Determine the [X, Y] coordinate at the center of the cell enclosing the given text.  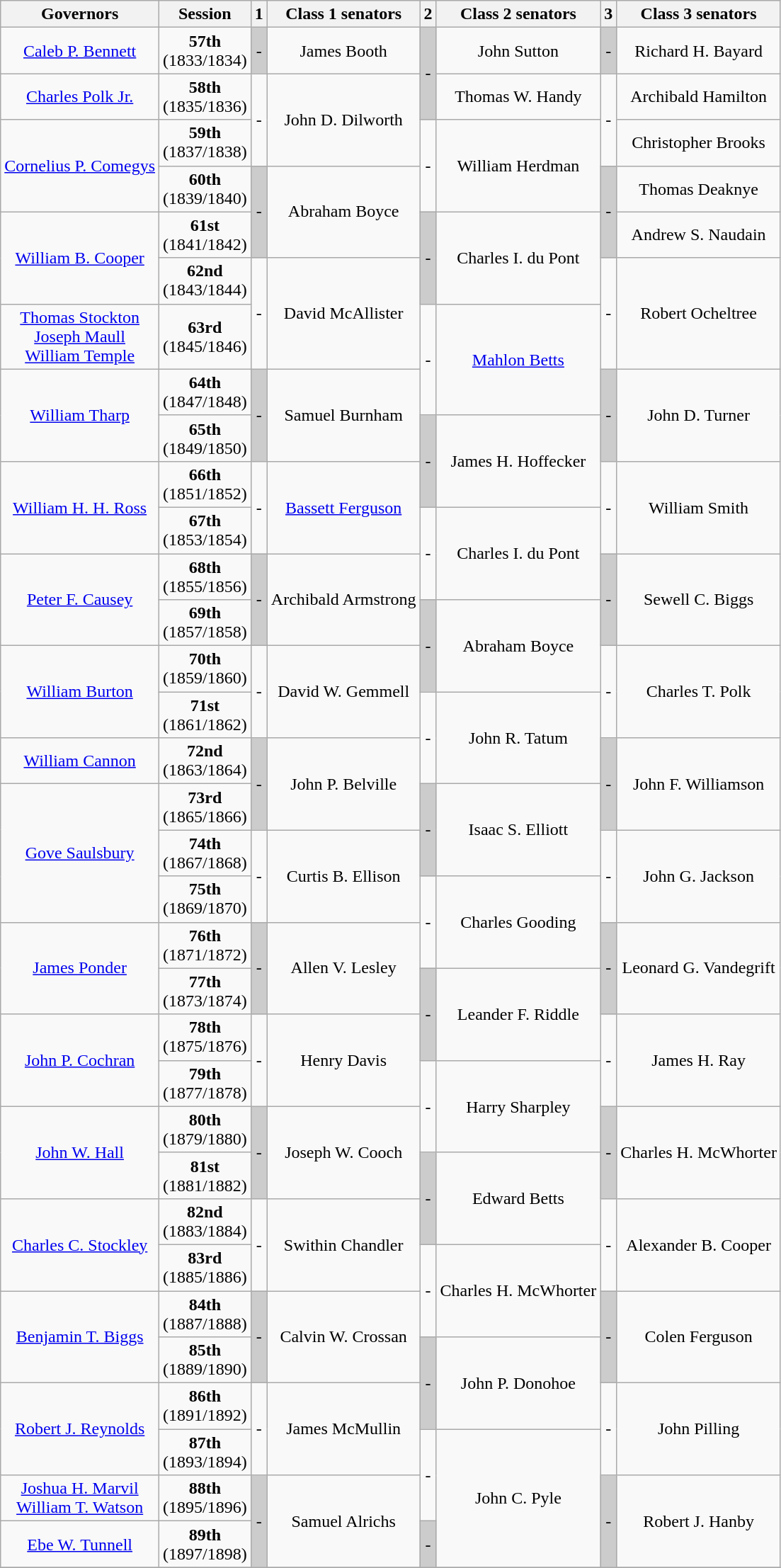
78th(1875/1876) [205, 1037]
88th(1895/1896) [205, 1499]
John D. Turner [699, 415]
64th(1847/1848) [205, 392]
James Booth [343, 51]
75th(1869/1870) [205, 899]
Andrew S. Naudain [699, 235]
Richard H. Bayard [699, 51]
Allen V. Lesley [343, 968]
77th(1873/1874) [205, 992]
Thomas W. Handy [518, 96]
Edward Betts [518, 1198]
Henry Davis [343, 1060]
Benjamin T. Biggs [80, 1336]
Joseph W. Cooch [343, 1152]
65th(1849/1850) [205, 438]
Leander F. Riddle [518, 1014]
60th(1839/1840) [205, 188]
69th(1857/1858) [205, 623]
James H. Hoffecker [518, 461]
William Smith [699, 507]
Sewell C. Biggs [699, 600]
David W. Gemmell [343, 692]
Harry Sharpley [518, 1106]
Samuel Alrichs [343, 1521]
76th(1871/1872) [205, 945]
John P. Donohoe [518, 1383]
John Pilling [699, 1429]
Class 1 senators [343, 14]
John F. Williamson [699, 784]
James Ponder [80, 968]
61st(1841/1842) [205, 235]
63rd(1845/1846) [205, 336]
John P. Cochran [80, 1060]
John C. Pyle [518, 1499]
86th(1891/1892) [205, 1407]
Calvin W. Crossan [343, 1336]
James McMullin [343, 1429]
William Tharp [80, 415]
William Cannon [80, 761]
87th(1893/1894) [205, 1452]
Charles T. Polk [699, 692]
84th(1887/1888) [205, 1313]
58th(1835/1836) [205, 96]
57th(1833/1834) [205, 51]
66th(1851/1852) [205, 484]
William Burton [80, 692]
3 [609, 14]
72nd(1863/1864) [205, 761]
89th(1897/1898) [205, 1544]
Joshua H. MarvilWilliam T. Watson [80, 1499]
Archibald Armstrong [343, 600]
81st(1881/1882) [205, 1176]
Colen Ferguson [699, 1336]
70th(1859/1860) [205, 669]
Governors [80, 14]
59th(1837/1838) [205, 143]
Leonard G. Vandegrift [699, 968]
Bassett Ferguson [343, 507]
Robert J. Reynolds [80, 1429]
Ebe W. Tunnell [80, 1544]
1 [259, 14]
Samuel Burnham [343, 415]
Thomas Deaknye [699, 188]
Class 3 senators [699, 14]
67th(1853/1854) [205, 530]
John Sutton [518, 51]
William H. H. Ross [80, 507]
Curtis B. Ellison [343, 876]
Class 2 senators [518, 14]
Gove Saulsbury [80, 853]
71st(1861/1862) [205, 715]
John P. Belville [343, 784]
83rd(1885/1886) [205, 1268]
Charles C. Stockley [80, 1244]
David McAllister [343, 313]
Isaac S. Elliott [518, 830]
John D. Dilworth [343, 120]
74th(1867/1868) [205, 853]
John G. Jackson [699, 876]
62nd(1843/1844) [205, 280]
Cornelius P. Comegys [80, 166]
John R. Tatum [518, 738]
William Herdman [518, 166]
2 [428, 14]
Thomas StocktonJoseph MaullWilliam Temple [80, 336]
Swithin Chandler [343, 1244]
82nd(1883/1884) [205, 1221]
Charles Gooding [518, 922]
Session [205, 14]
Charles Polk Jr. [80, 96]
79th(1877/1878) [205, 1084]
John W. Hall [80, 1152]
Alexander B. Cooper [699, 1244]
80th(1879/1880) [205, 1129]
Robert Ocheltree [699, 313]
68th(1855/1856) [205, 576]
Robert J. Hanby [699, 1521]
85th(1889/1890) [205, 1360]
Christopher Brooks [699, 143]
Archibald Hamilton [699, 96]
Mahlon Betts [518, 360]
73rd(1865/1866) [205, 807]
Caleb P. Bennett [80, 51]
Peter F. Causey [80, 600]
William B. Cooper [80, 258]
James H. Ray [699, 1060]
